From the cell containing the given text, extract its center point as (x, y) coordinate. 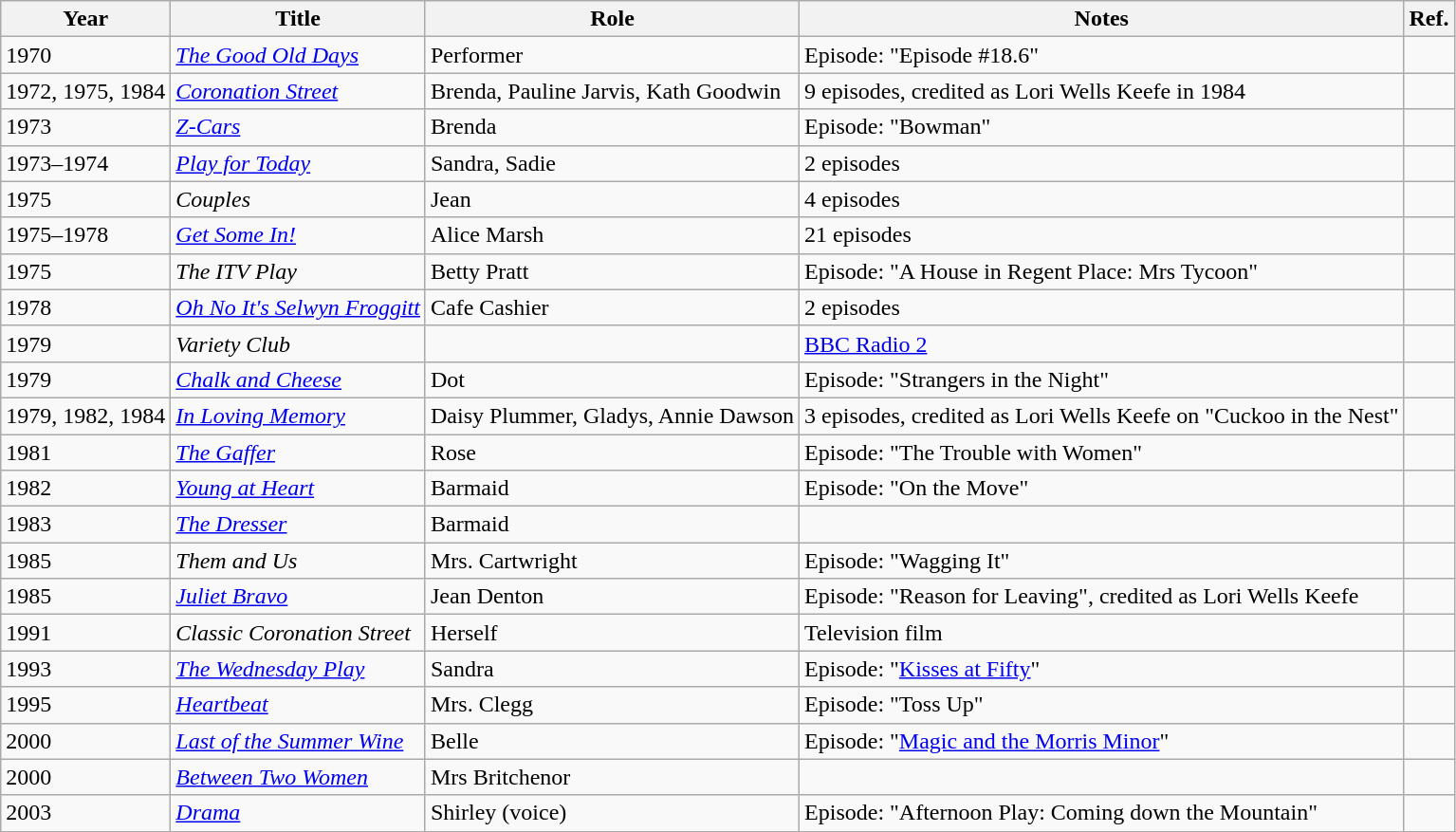
Episode: "Reason for Leaving", credited as Lori Wells Keefe (1102, 597)
Mrs. Cartwright (612, 561)
Last of the Summer Wine (298, 741)
Drama (298, 813)
Get Some In! (298, 235)
1979, 1982, 1984 (85, 416)
Juliet Bravo (298, 597)
Episode: "Episode #18.6" (1102, 55)
Episode: "Kisses at Fifty" (1102, 669)
Them and Us (298, 561)
The Good Old Days (298, 55)
The ITV Play (298, 271)
Alice Marsh (612, 235)
Belle (612, 741)
Mrs Britchenor (612, 777)
Episode: "Afternoon Play: Coming down the Mountain" (1102, 813)
1975–1978 (85, 235)
Young at Heart (298, 489)
The Gaffer (298, 453)
In Loving Memory (298, 416)
Brenda, Pauline Jarvis, Kath Goodwin (612, 91)
3 episodes, credited as Lori Wells Keefe on "Cuckoo in the Nest" (1102, 416)
Rose (612, 453)
Oh No It's Selwyn Froggitt (298, 307)
Z-Cars (298, 127)
1982 (85, 489)
1973 (85, 127)
Title (298, 19)
Couples (298, 199)
Episode: "Strangers in the Night" (1102, 379)
Ref. (1428, 19)
Jean Denton (612, 597)
Brenda (612, 127)
Shirley (voice) (612, 813)
Year (85, 19)
Between Two Women (298, 777)
Notes (1102, 19)
Play for Today (298, 163)
Classic Coronation Street (298, 633)
BBC Radio 2 (1102, 343)
1970 (85, 55)
Heartbeat (298, 705)
Sandra (612, 669)
1991 (85, 633)
Coronation Street (298, 91)
Episode: "The Trouble with Women" (1102, 453)
21 episodes (1102, 235)
Episode: "On the Move" (1102, 489)
Performer (612, 55)
Episode: "A House in Regent Place: Mrs Tycoon" (1102, 271)
4 episodes (1102, 199)
The Dresser (298, 525)
Cafe Cashier (612, 307)
Mrs. Clegg (612, 705)
1981 (85, 453)
Chalk and Cheese (298, 379)
Herself (612, 633)
Daisy Plummer, Gladys, Annie Dawson (612, 416)
Episode: "Wagging It" (1102, 561)
Dot (612, 379)
Jean (612, 199)
2003 (85, 813)
1978 (85, 307)
9 episodes, credited as Lori Wells Keefe in 1984 (1102, 91)
1973–1974 (85, 163)
The Wednesday Play (298, 669)
Episode: "Magic and the Morris Minor" (1102, 741)
Role (612, 19)
1995 (85, 705)
1993 (85, 669)
Betty Pratt (612, 271)
1983 (85, 525)
Episode: "Toss Up" (1102, 705)
1972, 1975, 1984 (85, 91)
Sandra, Sadie (612, 163)
Variety Club (298, 343)
Television film (1102, 633)
Episode: "Bowman" (1102, 127)
